Locate the cell with the specified text and output its [x, y] center coordinate. 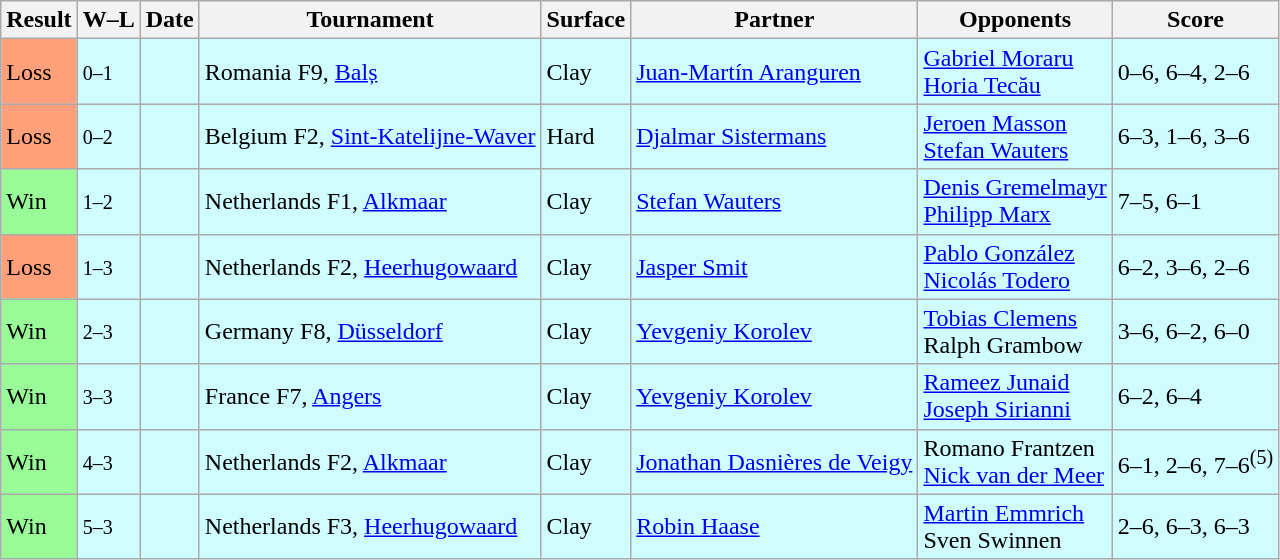
Netherlands F2, Heerhugowaard [370, 266]
Result [39, 20]
3–6, 6–2, 6–0 [1195, 332]
Surface [586, 20]
Martin Emmrich Sven Swinnen [1015, 526]
Juan-Martín Aranguren [774, 72]
Romano Frantzen Nick van der Meer [1015, 462]
Germany F8, Düsseldorf [370, 332]
6–2, 3–6, 2–6 [1195, 266]
Netherlands F3, Heerhugowaard [370, 526]
Djalmar Sistermans [774, 136]
2–6, 6–3, 6–3 [1195, 526]
0–2 [108, 136]
W–L [108, 20]
0–1 [108, 72]
Jonathan Dasnières de Veigy [774, 462]
3–3 [108, 396]
Romania F9, Balș [370, 72]
Robin Haase [774, 526]
Denis Gremelmayr Philipp Marx [1015, 202]
Jeroen Masson Stefan Wauters [1015, 136]
Score [1195, 20]
Netherlands F2, Alkmaar [370, 462]
2–3 [108, 332]
Hard [586, 136]
Date [170, 20]
Partner [774, 20]
Pablo González Nicolás Todero [1015, 266]
Stefan Wauters [774, 202]
1–2 [108, 202]
Netherlands F1, Alkmaar [370, 202]
Tobias Clemens Ralph Grambow [1015, 332]
4–3 [108, 462]
6–1, 2–6, 7–6(5) [1195, 462]
7–5, 6–1 [1195, 202]
6–3, 1–6, 3–6 [1195, 136]
Belgium F2, Sint-Katelijne-Waver [370, 136]
1–3 [108, 266]
Jasper Smit [774, 266]
5–3 [108, 526]
6–2, 6–4 [1195, 396]
0–6, 6–4, 2–6 [1195, 72]
Gabriel Moraru Horia Tecău [1015, 72]
Opponents [1015, 20]
Tournament [370, 20]
France F7, Angers [370, 396]
Rameez Junaid Joseph Sirianni [1015, 396]
